Pinpoint the cell where the given text exists, returning its [X, Y] midpoint coordinate. 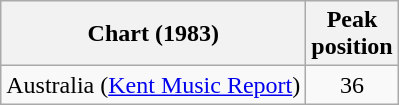
Australia (Kent Music Report) [154, 85]
36 [352, 85]
Peak position [352, 34]
Chart (1983) [154, 34]
